Return [x, y] of the center of cell containing provided text 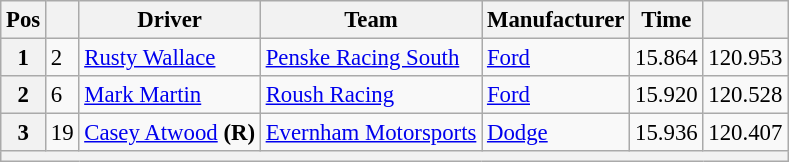
Mark Martin [170, 95]
15.936 [666, 133]
Time [666, 20]
Casey Atwood (R) [170, 133]
120.528 [746, 95]
Team [370, 20]
15.864 [666, 58]
Rusty Wallace [170, 58]
19 [62, 133]
6 [62, 95]
120.407 [746, 133]
3 [24, 133]
Driver [170, 20]
15.920 [666, 95]
120.953 [746, 58]
1 [24, 58]
Dodge [556, 133]
Roush Racing [370, 95]
Manufacturer [556, 20]
Pos [24, 20]
Evernham Motorsports [370, 133]
Penske Racing South [370, 58]
